Find where the given text appears and provide that cell's center as (x, y) coordinate. 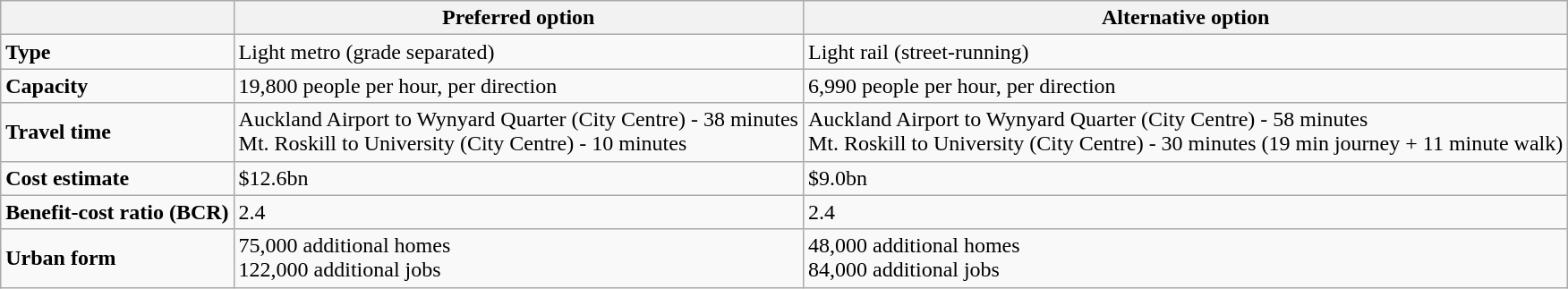
75,000 additional homes122,000 additional jobs (518, 258)
Auckland Airport to Wynyard Quarter (City Centre) - 38 minutesMt. Roskill to University (City Centre) - 10 minutes (518, 132)
Travel time (117, 132)
Light rail (street-running) (1185, 52)
Auckland Airport to Wynyard Quarter (City Centre) - 58 minutesMt. Roskill to University (City Centre) - 30 minutes (19 min journey + 11 minute walk) (1185, 132)
$9.0bn (1185, 178)
Cost estimate (117, 178)
Light metro (grade separated) (518, 52)
48,000 additional homes84,000 additional jobs (1185, 258)
Alternative option (1185, 18)
$12.6bn (518, 178)
6,990 people per hour, per direction (1185, 86)
Urban form (117, 258)
Benefit-cost ratio (BCR) (117, 212)
Preferred option (518, 18)
Type (117, 52)
19,800 people per hour, per direction (518, 86)
Capacity (117, 86)
